Determine the (x, y) coordinate at the center of the cell enclosing the given text.  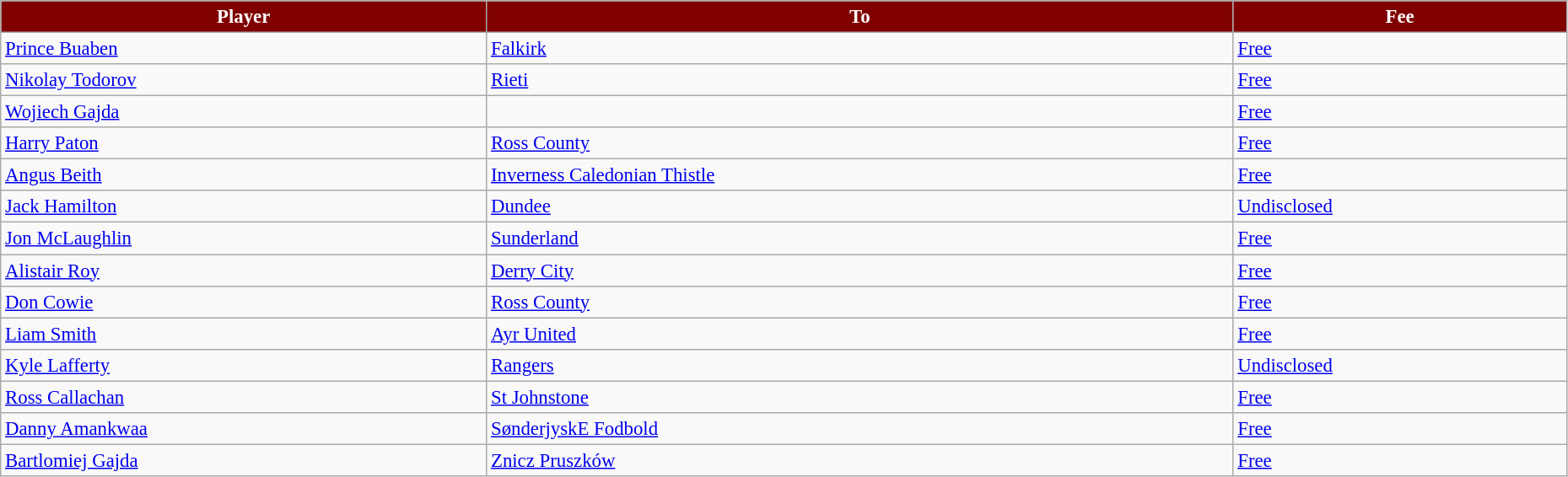
Angus Beith (244, 175)
Derry City (860, 271)
Danny Amankwaa (244, 429)
Ayr United (860, 334)
Inverness Caledonian Thistle (860, 175)
Rieti (860, 80)
Bartlomiej Gajda (244, 460)
Jon McLaughlin (244, 238)
Ross Callachan (244, 397)
To (860, 17)
Falkirk (860, 49)
Alistair Roy (244, 271)
Znicz Pruszków (860, 460)
SønderjyskE Fodbold (860, 429)
Liam Smith (244, 334)
Wojiech Gajda (244, 112)
Rangers (860, 365)
Harry Paton (244, 143)
Dundee (860, 206)
St Johnstone (860, 397)
Player (244, 17)
Fee (1400, 17)
Jack Hamilton (244, 206)
Prince Buaben (244, 49)
Nikolay Todorov (244, 80)
Sunderland (860, 238)
Don Cowie (244, 302)
Kyle Lafferty (244, 365)
